Return (x, y) of the center of cell containing provided text 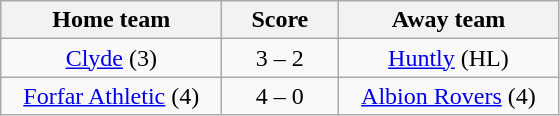
Forfar Athletic (4) (112, 96)
Away team (448, 20)
3 – 2 (280, 58)
Score (280, 20)
4 – 0 (280, 96)
Clyde (3) (112, 58)
Home team (112, 20)
Albion Rovers (4) (448, 96)
Huntly (HL) (448, 58)
